Capture the cell that displays the provided text and extract its [X, Y] central coordinate. 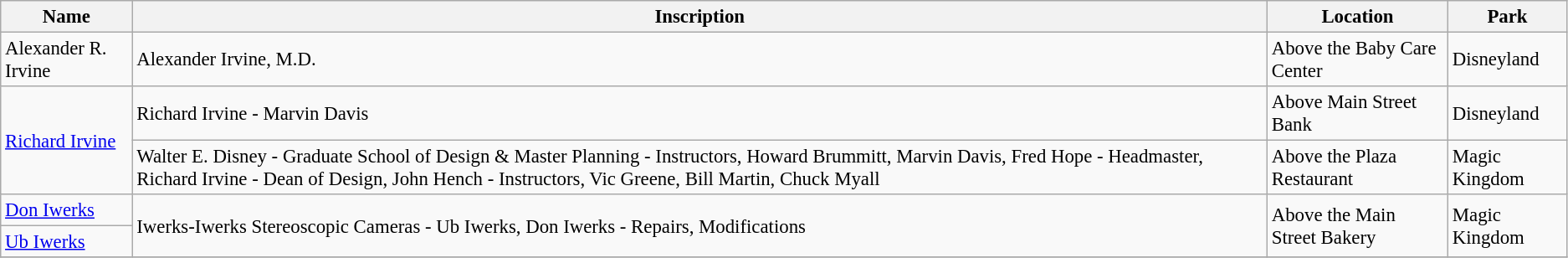
Alexander R. Irvine [67, 60]
Park [1507, 17]
Don Iwerks [67, 210]
Location [1357, 17]
Richard Irvine [67, 141]
Above Main Street Bank [1357, 114]
Alexander Irvine, M.D. [699, 60]
Above the Baby Care Center [1357, 60]
Above the Main Street Bakery [1357, 226]
Inscription [699, 17]
Iwerks-Iwerks Stereoscopic Cameras - Ub Iwerks, Don Iwerks - Repairs, Modifications [699, 226]
Ub Iwerks [67, 242]
Richard Irvine - Marvin Davis [699, 114]
Name [67, 17]
Above the Plaza Restaurant [1357, 168]
